Determine the [x, y] coordinate at the center of the cell enclosing the given text.  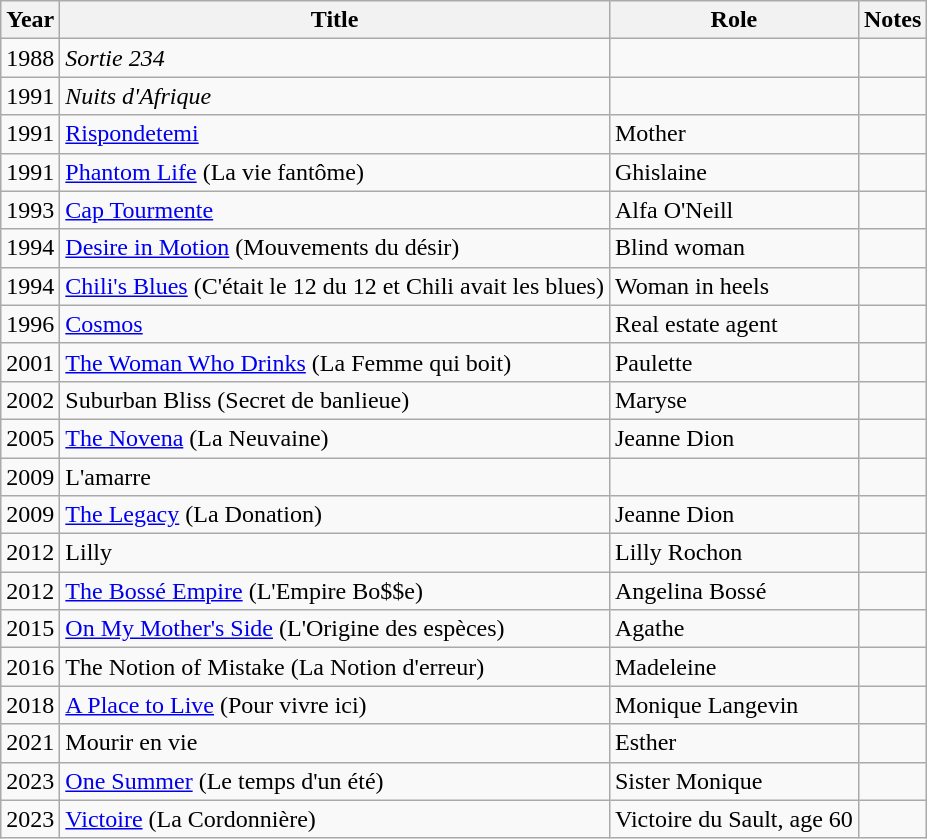
The Novena (La Neuvaine) [335, 438]
Victoire du Sault, age 60 [734, 819]
Year [30, 20]
The Bossé Empire (L'Empire Bo$$e) [335, 591]
Phantom Life (La vie fantôme) [335, 172]
Mother [734, 134]
2001 [30, 362]
2021 [30, 743]
Woman in heels [734, 286]
Maryse [734, 400]
Real estate agent [734, 324]
Monique Langevin [734, 705]
On My Mother's Side (L'Origine des espèces) [335, 629]
Madeleine [734, 667]
Mourir en vie [335, 743]
Ghislaine [734, 172]
Alfa O'Neill [734, 210]
Nuits d'Afrique [335, 96]
Lilly Rochon [734, 553]
The Notion of Mistake (La Notion d'erreur) [335, 667]
1993 [30, 210]
Esther [734, 743]
Suburban Bliss (Secret de banlieue) [335, 400]
Blind woman [734, 248]
Notes [892, 20]
1988 [30, 58]
Sister Monique [734, 781]
The Woman Who Drinks (La Femme qui boit) [335, 362]
Cap Tourmente [335, 210]
One Summer (Le temps d'un été) [335, 781]
1996 [30, 324]
The Legacy (La Donation) [335, 515]
Agathe [734, 629]
Chili's Blues (C'était le 12 du 12 et Chili avait les blues) [335, 286]
Victoire (La Cordonnière) [335, 819]
2002 [30, 400]
Rispondetemi [335, 134]
Angelina Bossé [734, 591]
2005 [30, 438]
Paulette [734, 362]
2015 [30, 629]
2016 [30, 667]
Lilly [335, 553]
Desire in Motion (Mouvements du désir) [335, 248]
2018 [30, 705]
Role [734, 20]
Cosmos [335, 324]
L'amarre [335, 477]
Sortie 234 [335, 58]
Title [335, 20]
A Place to Live (Pour vivre ici) [335, 705]
